Capture the cell that displays the provided text and extract its (x, y) central coordinate. 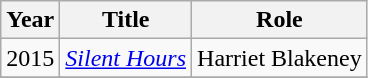
Role (280, 20)
Silent Hours (126, 58)
Harriet Blakeney (280, 58)
Year (30, 20)
Title (126, 20)
2015 (30, 58)
